Output the (x, y) coordinate of the center of the cell containing the given text.  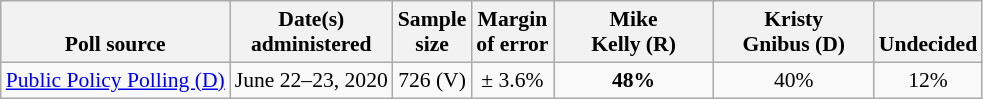
KristyGnibus (D) (794, 32)
48% (634, 80)
± 3.6% (512, 80)
Marginof error (512, 32)
MikeKelly (R) (634, 32)
12% (928, 80)
Samplesize (432, 32)
Undecided (928, 32)
June 22–23, 2020 (312, 80)
Poll source (116, 32)
726 (V) (432, 80)
40% (794, 80)
Date(s)administered (312, 32)
Public Policy Polling (D) (116, 80)
